Provide the (x, y) coordinate of the cell's center where the given text is located.  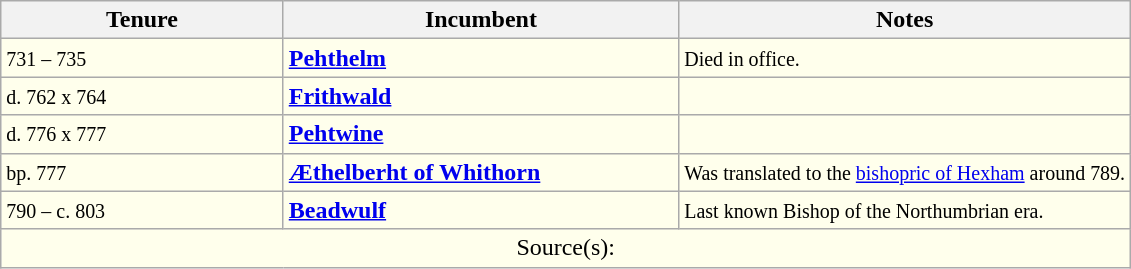
d. 776 x 777 (142, 134)
Incumbent (480, 20)
731 – 735 (142, 58)
Notes (905, 20)
Died in office. (905, 58)
d. 762 x 764 (142, 96)
790 – c. 803 (142, 210)
Was translated to the bishopric of Hexham around 789. (905, 172)
Pehtwine (480, 134)
bp. 777 (142, 172)
Beadwulf (480, 210)
Frithwald (480, 96)
Æthelberht of Whithorn (480, 172)
Tenure (142, 20)
Last known Bishop of the Northumbrian era. (905, 210)
Source(s): (566, 248)
Pehthelm (480, 58)
